Capture the cell that displays the provided text and extract its [x, y] central coordinate. 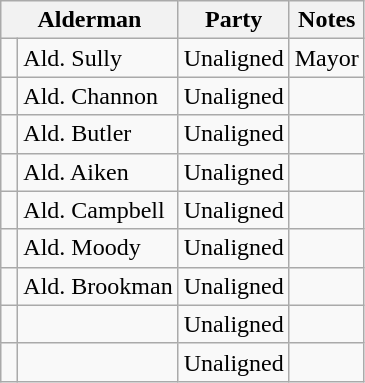
Ald. Campbell [98, 210]
Ald. Channon [98, 96]
Notes [326, 20]
Party [234, 20]
Ald. Brookman [98, 286]
Mayor [326, 58]
Ald. Aiken [98, 172]
Ald. Moody [98, 248]
Alderman [90, 20]
Ald. Sully [98, 58]
Ald. Butler [98, 134]
